Capture the cell that displays the provided text and extract its [x, y] central coordinate. 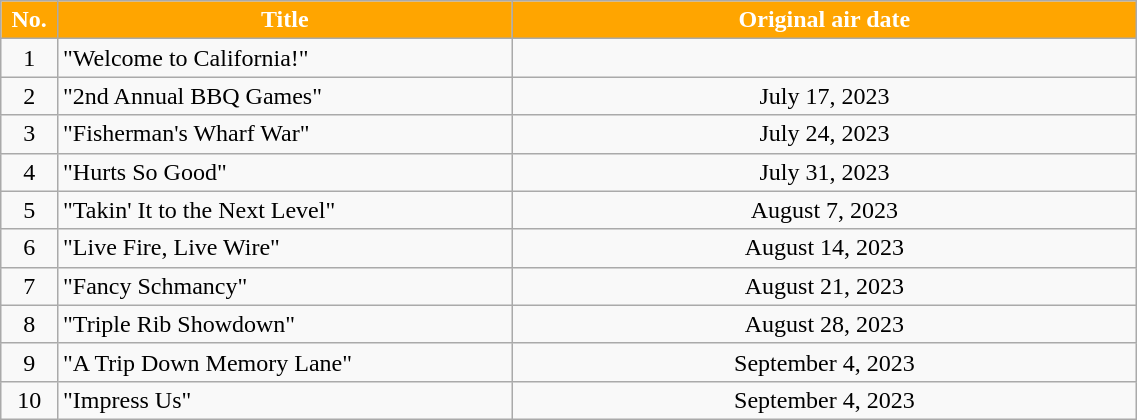
July 31, 2023 [824, 172]
8 [30, 324]
August 14, 2023 [824, 248]
Title [285, 20]
Original air date [824, 20]
"Live Fire, Live Wire" [285, 248]
"Triple Rib Showdown" [285, 324]
No. [30, 20]
1 [30, 58]
10 [30, 400]
July 24, 2023 [824, 134]
3 [30, 134]
August 21, 2023 [824, 286]
"Takin' It to the Next Level" [285, 210]
7 [30, 286]
"Impress Us" [285, 400]
2 [30, 96]
"Fancy Schmancy" [285, 286]
"2nd Annual BBQ Games" [285, 96]
August 7, 2023 [824, 210]
5 [30, 210]
"Fisherman's Wharf War" [285, 134]
4 [30, 172]
9 [30, 362]
"Hurts So Good" [285, 172]
"A Trip Down Memory Lane" [285, 362]
August 28, 2023 [824, 324]
July 17, 2023 [824, 96]
6 [30, 248]
"Welcome to California!" [285, 58]
